Locate the cell with the specified text and output its [X, Y] center coordinate. 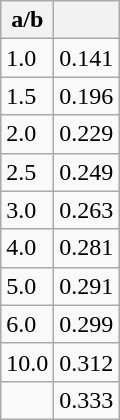
1.5 [28, 96]
0.333 [86, 400]
0.312 [86, 362]
2.5 [28, 172]
0.196 [86, 96]
0.263 [86, 210]
1.0 [28, 58]
10.0 [28, 362]
0.291 [86, 286]
0.229 [86, 134]
0.299 [86, 324]
0.281 [86, 248]
5.0 [28, 286]
6.0 [28, 324]
0.141 [86, 58]
2.0 [28, 134]
a/b [28, 20]
4.0 [28, 248]
0.249 [86, 172]
3.0 [28, 210]
